Identify which cell holds the provided text, then report its (X, Y) central coordinate. 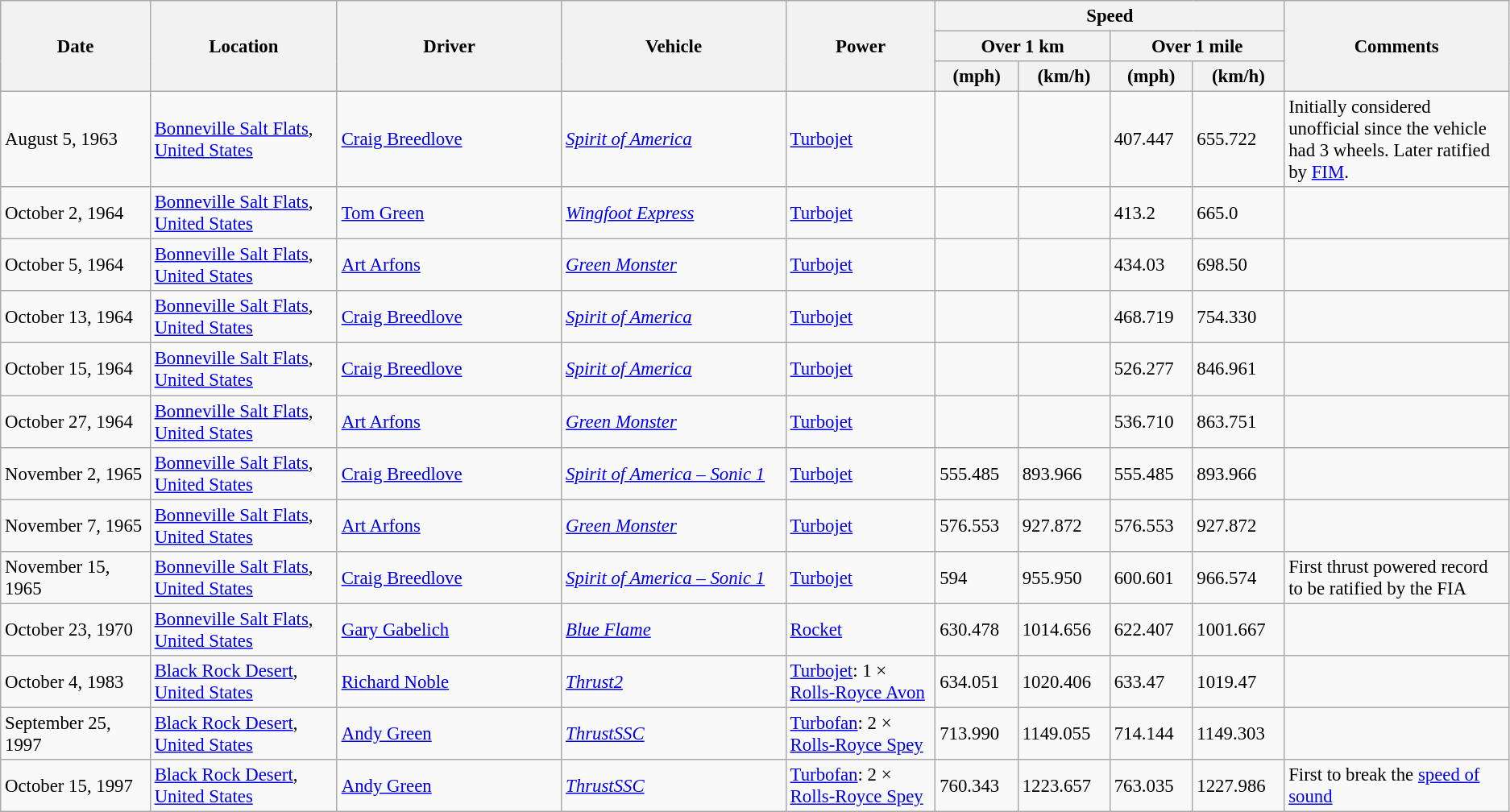
966.574 (1238, 577)
October 23, 1970 (76, 630)
Thrust2 (674, 681)
October 13, 1964 (76, 317)
955.950 (1064, 577)
Wingfoot Express (674, 213)
665.0 (1238, 213)
October 15, 1997 (76, 786)
698.50 (1238, 266)
Over 1 km (1023, 47)
763.035 (1151, 786)
Blue Flame (674, 630)
October 5, 1964 (76, 266)
October 2, 1964 (76, 213)
863.751 (1238, 422)
First thrust powered record to be ratified by the FIA (1397, 577)
Rocket (861, 630)
Driver (449, 47)
468.719 (1151, 317)
November 15, 1965 (76, 577)
Tom Green (449, 213)
1149.055 (1064, 733)
September 25, 1997 (76, 733)
413.2 (1151, 213)
Speed (1110, 16)
655.722 (1238, 140)
Gary Gabelich (449, 630)
1149.303 (1238, 733)
714.144 (1151, 733)
October 15, 1964 (76, 369)
536.710 (1151, 422)
Richard Noble (449, 681)
Power (861, 47)
846.961 (1238, 369)
622.407 (1151, 630)
Location (243, 47)
1223.657 (1064, 786)
October 27, 1964 (76, 422)
1227.986 (1238, 786)
October 4, 1983 (76, 681)
594 (977, 577)
634.051 (977, 681)
Date (76, 47)
August 5, 1963 (76, 140)
Comments (1397, 47)
1014.656 (1064, 630)
407.447 (1151, 140)
633.47 (1151, 681)
November 7, 1965 (76, 525)
760.343 (977, 786)
Vehicle (674, 47)
713.990 (977, 733)
1001.667 (1238, 630)
630.478 (977, 630)
Over 1 mile (1197, 47)
600.601 (1151, 577)
1019.47 (1238, 681)
754.330 (1238, 317)
434.03 (1151, 266)
November 2, 1965 (76, 474)
Turbojet: 1 × Rolls-Royce Avon (861, 681)
Initially considered unofficial since the vehicle had 3 wheels. Later ratified by FIM. (1397, 140)
1020.406 (1064, 681)
First to break the speed of sound (1397, 786)
526.277 (1151, 369)
